Scan for the cell matching the given text and deliver its (X, Y) coordinate at center. 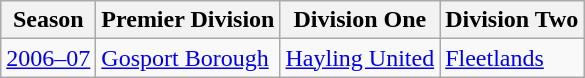
Division One (360, 20)
Premier Division (188, 20)
2006–07 (48, 58)
Gosport Borough (188, 58)
Division Two (512, 20)
Fleetlands (512, 58)
Hayling United (360, 58)
Season (48, 20)
